Identify which cell holds the provided text, then report its (x, y) central coordinate. 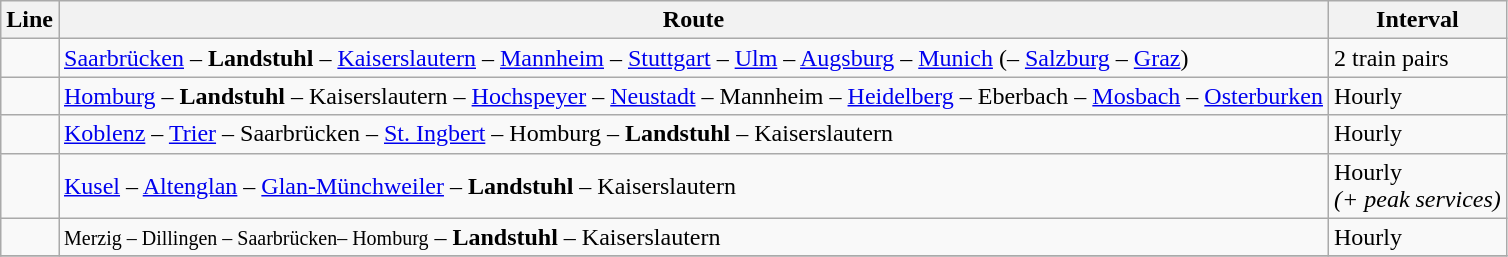
Line (30, 20)
Saarbrücken – Landstuhl – Kaiserslautern – Mannheim – Stuttgart – Ulm – Augsburg – Munich (– Salzburg – Graz) (693, 58)
Hourly (+ peak services) (1418, 186)
Homburg – Landstuhl – Kaiserslautern – Hochspeyer – Neustadt – Mannheim – Heidelberg – Eberbach – Mosbach – Osterburken (693, 96)
Interval (1418, 20)
2 train pairs (1418, 58)
Route (693, 20)
Kusel – Altenglan – Glan-Münchweiler – Landstuhl – Kaiserslautern (693, 186)
Merzig – Dillingen – Saarbrücken– Homburg – Landstuhl – Kaiserslautern (693, 237)
Koblenz – Trier – Saarbrücken – St. Ingbert – Homburg – Landstuhl – Kaiserslautern (693, 134)
